From the cell containing the given text, extract its center point as [x, y] coordinate. 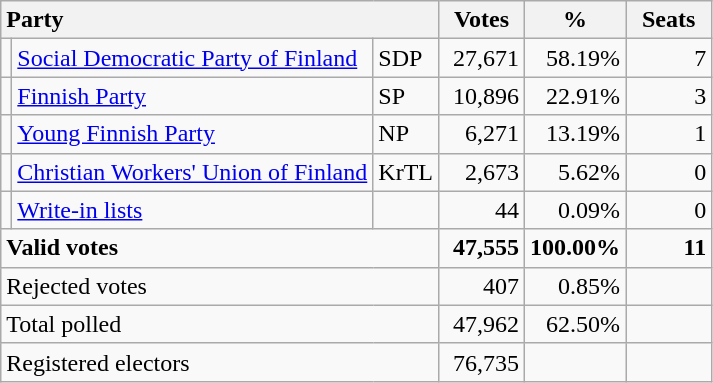
Votes [482, 20]
10,896 [482, 96]
7 [669, 58]
Rejected votes [220, 286]
13.19% [576, 134]
27,671 [482, 58]
58.19% [576, 58]
Write-in lists [192, 210]
100.00% [576, 248]
Christian Workers' Union of Finland [192, 172]
1 [669, 134]
407 [482, 286]
5.62% [576, 172]
Young Finnish Party [192, 134]
2,673 [482, 172]
% [576, 20]
Valid votes [220, 248]
SDP [406, 58]
6,271 [482, 134]
62.50% [576, 324]
SP [406, 96]
Finnish Party [192, 96]
Total polled [220, 324]
Party [220, 20]
47,555 [482, 248]
0.85% [576, 286]
3 [669, 96]
Registered electors [220, 362]
44 [482, 210]
11 [669, 248]
KrTL [406, 172]
22.91% [576, 96]
Social Democratic Party of Finland [192, 58]
47,962 [482, 324]
0.09% [576, 210]
NP [406, 134]
76,735 [482, 362]
Seats [669, 20]
